For the text-containing cell, return its midpoint in [X, Y] coordinate format. 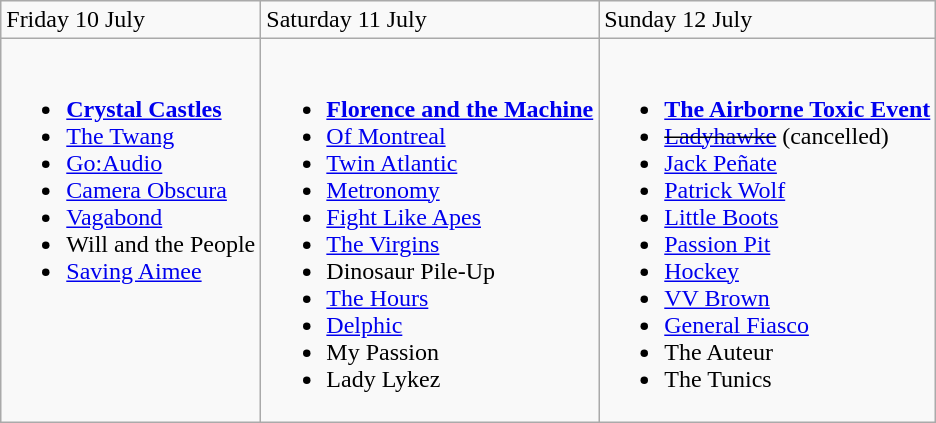
Sunday 12 July [768, 20]
The Airborne Toxic EventLadyhawke (cancelled)Jack PeñatePatrick WolfLittle BootsPassion PitHockeyVV BrownGeneral FiascoThe AuteurThe Tunics [768, 230]
Florence and the MachineOf MontrealTwin AtlanticMetronomyFight Like ApesThe VirginsDinosaur Pile-UpThe HoursDelphicMy PassionLady Lykez [430, 230]
Crystal CastlesThe TwangGo:AudioCamera ObscuraVagabondWill and the PeopleSaving Aimee [131, 230]
Saturday 11 July [430, 20]
Friday 10 July [131, 20]
